Determine the [X, Y] coordinate at the center of the cell enclosing the given text.  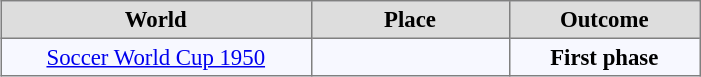
World [155, 20]
First phase [604, 57]
Outcome [604, 20]
Soccer World Cup 1950 [155, 57]
Place [410, 20]
